Determine the [x, y] coordinate at the center of the cell enclosing the given text.  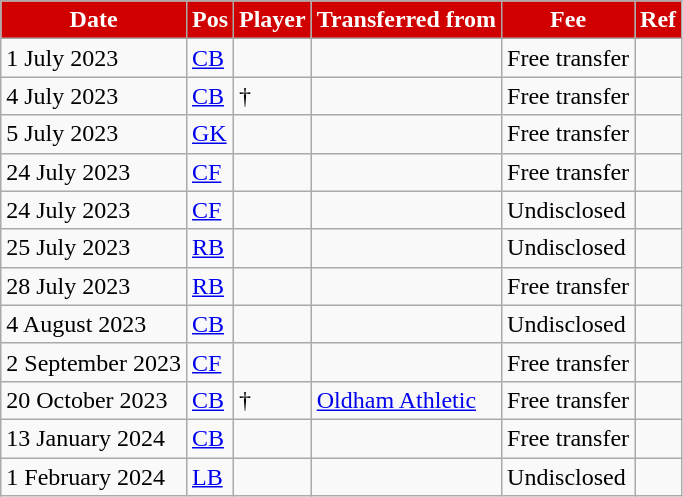
13 January 2024 [94, 438]
5 July 2023 [94, 134]
Transferred from [406, 20]
LB [210, 477]
Date [94, 20]
4 July 2023 [94, 96]
2 September 2023 [94, 362]
1 February 2024 [94, 477]
Pos [210, 20]
20 October 2023 [94, 400]
GK [210, 134]
1 July 2023 [94, 58]
28 July 2023 [94, 286]
4 August 2023 [94, 324]
Ref [658, 20]
25 July 2023 [94, 248]
Player [273, 20]
Oldham Athletic [406, 400]
Fee [568, 20]
